Find where the given text appears and provide that cell's center as (X, Y) coordinate. 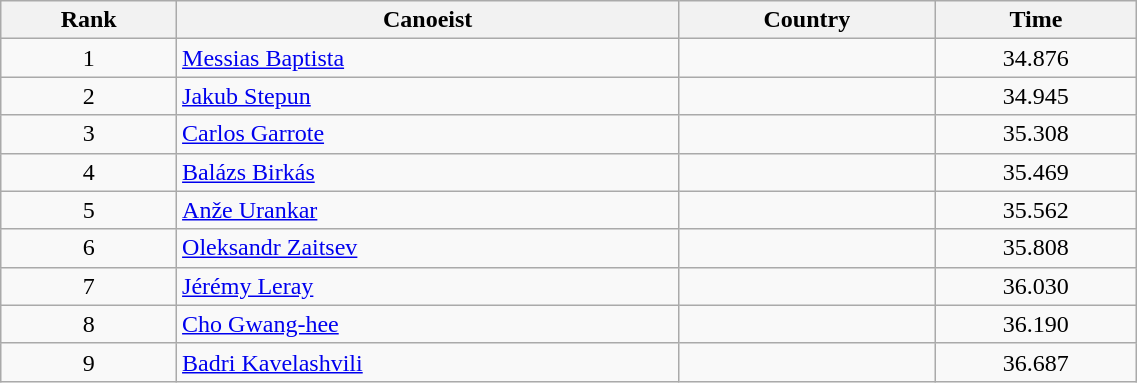
4 (89, 172)
2 (89, 96)
35.308 (1036, 134)
34.876 (1036, 58)
Oleksandr Zaitsev (428, 248)
36.190 (1036, 324)
5 (89, 210)
Badri Kavelashvili (428, 362)
35.562 (1036, 210)
1 (89, 58)
6 (89, 248)
Carlos Garrote (428, 134)
Anže Urankar (428, 210)
Messias Baptista (428, 58)
3 (89, 134)
Jérémy Leray (428, 286)
Balázs Birkás (428, 172)
Canoeist (428, 20)
Time (1036, 20)
9 (89, 362)
8 (89, 324)
36.030 (1036, 286)
36.687 (1036, 362)
Cho Gwang-hee (428, 324)
35.469 (1036, 172)
Jakub Stepun (428, 96)
7 (89, 286)
35.808 (1036, 248)
Country (807, 20)
Rank (89, 20)
34.945 (1036, 96)
